Identify which cell holds the provided text, then report its [x, y] central coordinate. 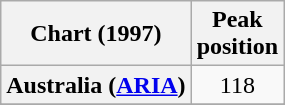
Australia (ARIA) [96, 85]
118 [237, 85]
Peakposition [237, 34]
Chart (1997) [96, 34]
